Pinpoint the cell where the given text exists, returning its (X, Y) midpoint coordinate. 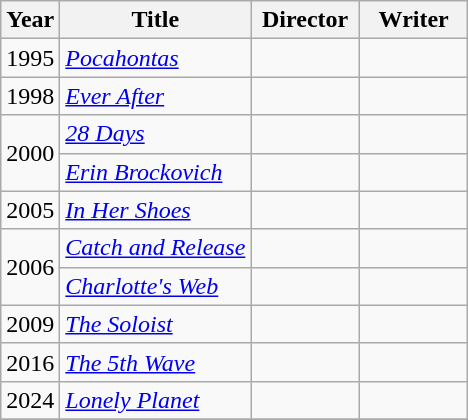
The Soloist (156, 324)
1995 (30, 58)
Catch and Release (156, 248)
28 Days (156, 134)
Title (156, 20)
Erin Brockovich (156, 172)
In Her Shoes (156, 210)
2009 (30, 324)
2000 (30, 153)
Lonely Planet (156, 400)
Ever After (156, 96)
2016 (30, 362)
Director (306, 20)
2006 (30, 267)
Pocahontas (156, 58)
The 5th Wave (156, 362)
Year (30, 20)
Writer (414, 20)
1998 (30, 96)
2024 (30, 400)
2005 (30, 210)
Charlotte's Web (156, 286)
